Return (X, Y) of the center of cell containing provided text 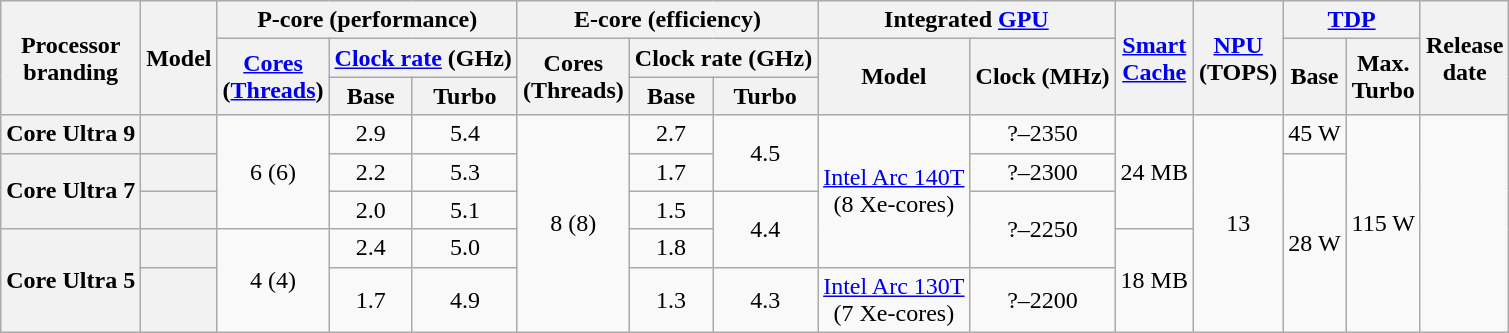
5.3 (464, 172)
NPU(TOPS) (1238, 58)
6 (6) (273, 172)
Clock (MHz) (1042, 77)
115 W (1383, 224)
?–2200 (1042, 300)
4 (4) (273, 280)
5.0 (464, 248)
2.0 (370, 210)
4.3 (766, 300)
1.8 (670, 248)
TDP (1352, 20)
1.5 (670, 210)
Processorbranding (71, 58)
4.4 (766, 229)
Intel Arc 140T(8 Xe-cores) (894, 191)
?–2350 (1042, 134)
2.2 (370, 172)
2.7 (670, 134)
Max.Turbo (1383, 77)
P-core (performance) (367, 20)
2.9 (370, 134)
4.9 (464, 300)
Core Ultra 9 (71, 134)
13 (1238, 224)
E-core (efficiency) (667, 20)
Integrated GPU (966, 20)
5.4 (464, 134)
SmartCache (1154, 58)
18 MB (1154, 280)
24 MB (1154, 172)
5.1 (464, 210)
?–2300 (1042, 172)
8 (8) (573, 224)
Core Ultra 7 (71, 191)
Intel Arc 130T(7 Xe-cores) (894, 300)
Core Ultra 5 (71, 280)
2.4 (370, 248)
?–2250 (1042, 229)
45 W (1314, 134)
Releasedate (1464, 58)
4.5 (766, 153)
1.3 (670, 300)
28 W (1314, 242)
